Search for the cell housing the specified text and yield its [X, Y] center coordinate. 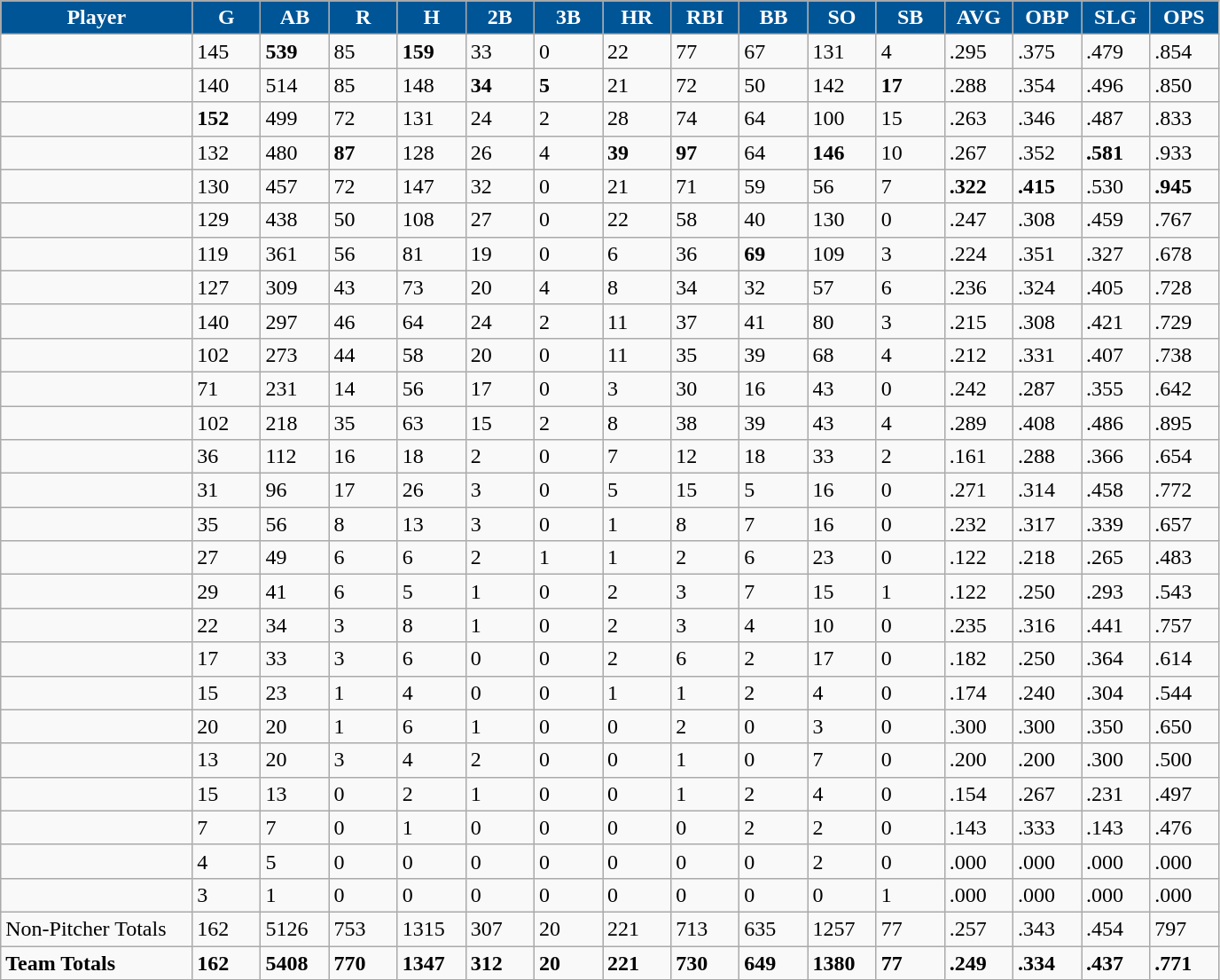
1257 [842, 929]
.657 [1185, 524]
.487 [1115, 119]
.895 [1185, 423]
.757 [1185, 625]
.154 [979, 794]
81 [431, 254]
539 [294, 51]
.441 [1115, 625]
.543 [1185, 592]
80 [842, 321]
1315 [431, 929]
Team Totals [97, 962]
480 [294, 153]
.833 [1185, 119]
OPS [1185, 18]
159 [431, 51]
.486 [1115, 423]
HR [637, 18]
.614 [1185, 659]
109 [842, 254]
.174 [979, 693]
.496 [1115, 85]
.355 [1115, 388]
19 [500, 254]
218 [294, 423]
361 [294, 254]
.581 [1115, 153]
.218 [1046, 558]
.375 [1046, 51]
309 [294, 287]
730 [706, 962]
57 [842, 287]
87 [364, 153]
438 [294, 220]
152 [227, 119]
SB [910, 18]
.265 [1115, 558]
31 [227, 490]
.437 [1115, 962]
14 [364, 388]
.459 [1115, 220]
128 [431, 153]
1380 [842, 962]
.366 [1115, 457]
BB [773, 18]
2B [500, 18]
.738 [1185, 355]
.314 [1046, 490]
46 [364, 321]
Non-Pitcher Totals [97, 929]
12 [706, 457]
127 [227, 287]
.235 [979, 625]
.317 [1046, 524]
.407 [1115, 355]
.287 [1046, 388]
SLG [1115, 18]
514 [294, 85]
96 [294, 490]
.728 [1185, 287]
Player [97, 18]
.476 [1185, 827]
.231 [1115, 794]
108 [431, 220]
.242 [979, 388]
.650 [1185, 726]
.483 [1185, 558]
29 [227, 592]
.945 [1185, 186]
59 [773, 186]
OBP [1046, 18]
G [227, 18]
.324 [1046, 287]
AB [294, 18]
148 [431, 85]
.415 [1046, 186]
.295 [979, 51]
63 [431, 423]
.354 [1046, 85]
770 [364, 962]
.458 [1115, 490]
49 [294, 558]
AVG [979, 18]
.333 [1046, 827]
97 [706, 153]
.215 [979, 321]
.364 [1115, 659]
.850 [1185, 85]
69 [773, 254]
.351 [1046, 254]
28 [637, 119]
.289 [979, 423]
.327 [1115, 254]
.263 [979, 119]
30 [706, 388]
.350 [1115, 726]
.339 [1115, 524]
649 [773, 962]
.304 [1115, 693]
68 [842, 355]
.334 [1046, 962]
.212 [979, 355]
RBI [706, 18]
.771 [1185, 962]
.772 [1185, 490]
.240 [1046, 693]
H [431, 18]
.352 [1046, 153]
129 [227, 220]
67 [773, 51]
635 [773, 929]
307 [500, 929]
119 [227, 254]
.236 [979, 287]
.247 [979, 220]
457 [294, 186]
.182 [979, 659]
.497 [1185, 794]
132 [227, 153]
146 [842, 153]
145 [227, 51]
.544 [1185, 693]
.293 [1115, 592]
.454 [1115, 929]
74 [706, 119]
.933 [1185, 153]
.316 [1046, 625]
.161 [979, 457]
297 [294, 321]
.322 [979, 186]
.232 [979, 524]
.257 [979, 929]
.729 [1185, 321]
231 [294, 388]
.678 [1185, 254]
1347 [431, 962]
.530 [1115, 186]
SO [842, 18]
.421 [1115, 321]
.331 [1046, 355]
.405 [1115, 287]
.343 [1046, 929]
.500 [1185, 760]
R [364, 18]
5126 [294, 929]
73 [431, 287]
.271 [979, 490]
142 [842, 85]
.249 [979, 962]
.642 [1185, 388]
38 [706, 423]
312 [500, 962]
.408 [1046, 423]
.767 [1185, 220]
5408 [294, 962]
37 [706, 321]
273 [294, 355]
44 [364, 355]
.654 [1185, 457]
797 [1185, 929]
.346 [1046, 119]
499 [294, 119]
.854 [1185, 51]
.479 [1115, 51]
753 [364, 929]
.224 [979, 254]
100 [842, 119]
40 [773, 220]
3B [567, 18]
112 [294, 457]
147 [431, 186]
713 [706, 929]
